Extract the (x, y) coordinate from the center of the cell holding the provided text.  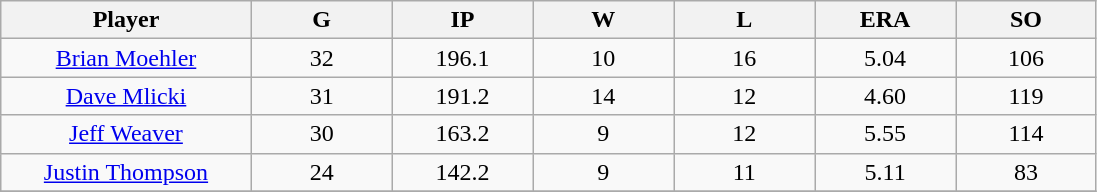
31 (322, 96)
Dave Mlicki (126, 96)
5.55 (886, 134)
16 (744, 58)
142.2 (462, 172)
119 (1026, 96)
163.2 (462, 134)
24 (322, 172)
10 (604, 58)
114 (1026, 134)
Justin Thompson (126, 172)
ERA (886, 20)
14 (604, 96)
83 (1026, 172)
5.04 (886, 58)
191.2 (462, 96)
W (604, 20)
IP (462, 20)
32 (322, 58)
5.11 (886, 172)
SO (1026, 20)
Jeff Weaver (126, 134)
196.1 (462, 58)
106 (1026, 58)
Brian Moehler (126, 58)
4.60 (886, 96)
30 (322, 134)
Player (126, 20)
L (744, 20)
G (322, 20)
11 (744, 172)
